Output the [x, y] coordinate of the center of the cell containing the given text.  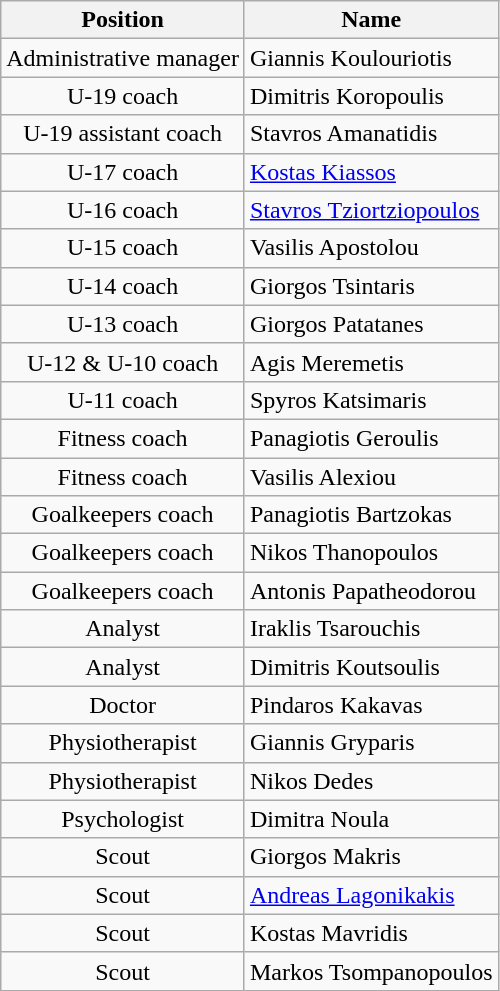
U-19 coach [123, 96]
Stavros Amanatidis [371, 134]
Pindaros Kakavas [371, 705]
Spyros Katsimaris [371, 400]
U-14 coach [123, 286]
Agis Meremetis [371, 362]
Giorgos Patatanes [371, 324]
Dimitris Koutsoulis [371, 667]
Iraklis Tsarouchis [371, 629]
Nikos Dedes [371, 781]
U-19 assistant coach [123, 134]
Position [123, 20]
Giannis Koulouriotis [371, 58]
Psychologist [123, 819]
Panagiotis Bartzokas [371, 515]
Kostas Kiassos [371, 172]
U-17 coach [123, 172]
Kostas Mavridis [371, 933]
Antonis Papatheodorou [371, 591]
U-13 coach [123, 324]
Andreas Lagonikakis [371, 895]
Stavros Tziortziopoulos [371, 210]
Dimitra Noula [371, 819]
Vasilis Apostolou [371, 248]
U-16 coach [123, 210]
U-12 & U-10 coach [123, 362]
Giorgos Makris [371, 857]
Nikos Thanopoulos [371, 553]
Doctor [123, 705]
Administrative manager [123, 58]
U-15 coach [123, 248]
Giorgos Tsintaris [371, 286]
Dimitris Koropoulis [371, 96]
Giannis Gryparis [371, 743]
Panagiotis Geroulis [371, 438]
Name [371, 20]
U-11 coach [123, 400]
Markos Tsompanopoulos [371, 971]
Vasilis Alexiou [371, 477]
